Return [x, y] of the center of cell containing provided text 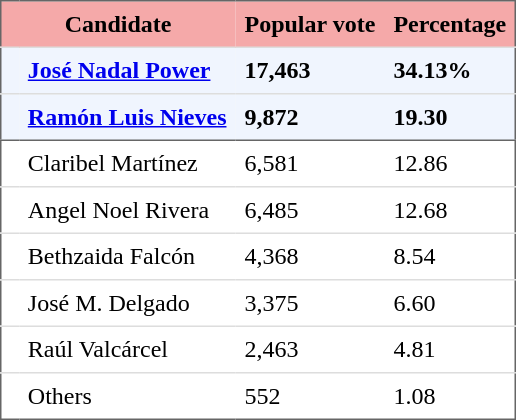
34.13% [450, 70]
6,581 [310, 163]
3,375 [310, 303]
2,463 [310, 349]
1.08 [450, 396]
19.30 [450, 117]
Claribel Martínez [128, 163]
4,368 [310, 256]
6.60 [450, 303]
Ramón Luis Nieves [128, 117]
Others [128, 396]
9,872 [310, 117]
Popular vote [310, 24]
17,463 [310, 70]
4.81 [450, 349]
Raúl Valcárcel [128, 349]
12.68 [450, 210]
6,485 [310, 210]
12.86 [450, 163]
Bethzaida Falcón [128, 256]
552 [310, 396]
José Nadal Power [128, 70]
Percentage [450, 24]
8.54 [450, 256]
Angel Noel Rivera [128, 210]
Candidate [118, 24]
José M. Delgado [128, 303]
